Find where the given text appears and provide that cell's center as (X, Y) coordinate. 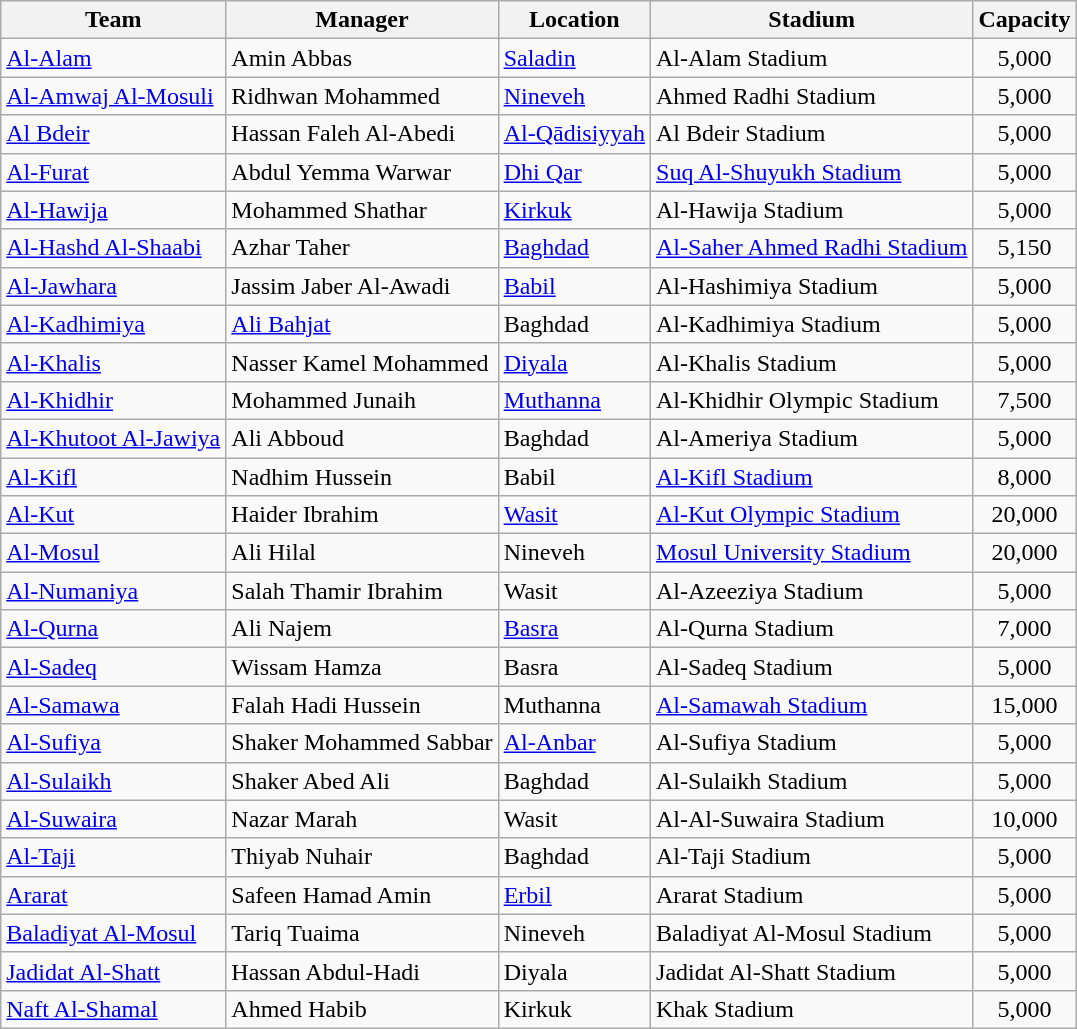
Erbil (574, 895)
Al-Mosul (114, 553)
Wissam Hamza (362, 667)
Al-Hawija Stadium (812, 210)
8,000 (1024, 477)
Al-Suwaira (114, 819)
Capacity (1024, 20)
Jadidat Al-Shatt (114, 971)
Ahmed Radhi Stadium (812, 96)
Hassan Faleh Al-Abedi (362, 134)
Al-Sadeq (114, 667)
Manager (362, 20)
Al-Amwaj Al-Mosuli (114, 96)
Amin Abbas (362, 58)
Al-Kut (114, 515)
Al-Numaniya (114, 591)
Al-Sulaikh (114, 781)
Al-Jawhara (114, 286)
Al-Qurna Stadium (812, 629)
Abdul Yemma Warwar (362, 172)
Naft Al-Shamal (114, 1009)
Mohammed Junaih (362, 400)
Ararat (114, 895)
Saladin (574, 58)
Al-Sadeq Stadium (812, 667)
Al-Hawija (114, 210)
Shaker Abed Ali (362, 781)
Jassim Jaber Al-Awadi (362, 286)
Al-Kut Olympic Stadium (812, 515)
Thiyab Nuhair (362, 857)
Al-Alam (114, 58)
15,000 (1024, 705)
Nadhim Hussein (362, 477)
7,500 (1024, 400)
Al-Sulaikh Stadium (812, 781)
Baladiyat Al-Mosul Stadium (812, 933)
5,150 (1024, 248)
Al-Qurna (114, 629)
Falah Hadi Hussein (362, 705)
Al Bdeir (114, 134)
Al-Sufiya (114, 743)
Al-Taji Stadium (812, 857)
Al-Ameriya Stadium (812, 438)
Al-Saher Ahmed Radhi Stadium (812, 248)
Al-Kadhimiya (114, 324)
Ahmed Habib (362, 1009)
Baladiyat Al-Mosul (114, 933)
Stadium (812, 20)
Salah Thamir Ibrahim (362, 591)
Mosul University Stadium (812, 553)
Al-Khalis (114, 362)
Al-Sufiya Stadium (812, 743)
Haider Ibrahim (362, 515)
Al-Al-Suwaira Stadium (812, 819)
Al-Khidhir Olympic Stadium (812, 400)
Team (114, 20)
Nasser Kamel Mohammed (362, 362)
Al-Furat (114, 172)
Ali Hilal (362, 553)
Suq Al-Shuyukh Stadium (812, 172)
Ali Abboud (362, 438)
Al-Hashd Al-Shaabi (114, 248)
Al-Khidhir (114, 400)
Safeen Hamad Amin (362, 895)
Al-Alam Stadium (812, 58)
Al-Azeeziya Stadium (812, 591)
Ridhwan Mohammed (362, 96)
Location (574, 20)
Al-Khutoot Al-Jawiya (114, 438)
Al-Samawa (114, 705)
Ali Najem (362, 629)
Al-Anbar (574, 743)
Ali Bahjat (362, 324)
Azhar Taher (362, 248)
Al-Kifl (114, 477)
Mohammed Shathar (362, 210)
Al-Qādisiyyah (574, 134)
Tariq Tuaima (362, 933)
Hassan Abdul-Hadi (362, 971)
Ararat Stadium (812, 895)
Al-Samawah Stadium (812, 705)
Jadidat Al-Shatt Stadium (812, 971)
Khak Stadium (812, 1009)
Al-Kifl Stadium (812, 477)
7,000 (1024, 629)
Al-Taji (114, 857)
Al-Hashimiya Stadium (812, 286)
Al-Khalis Stadium (812, 362)
Al-Kadhimiya Stadium (812, 324)
10,000 (1024, 819)
Shaker Mohammed Sabbar (362, 743)
Nazar Marah (362, 819)
Dhi Qar (574, 172)
Al Bdeir Stadium (812, 134)
